Provide the (X, Y) coordinate of the cell's center where the given text is located.  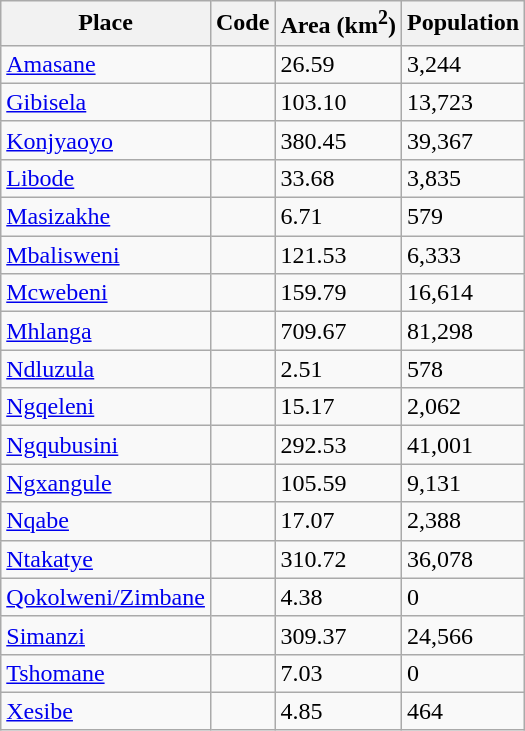
39,367 (462, 140)
17.07 (338, 521)
26.59 (338, 64)
380.45 (338, 140)
15.17 (338, 407)
3,835 (462, 178)
41,001 (462, 445)
Konjyaoyo (106, 140)
6,333 (462, 255)
16,614 (462, 293)
Place (106, 24)
6.71 (338, 217)
24,566 (462, 635)
578 (462, 369)
Mcwebeni (106, 293)
Amasane (106, 64)
Ndluzula (106, 369)
Ngqeleni (106, 407)
159.79 (338, 293)
292.53 (338, 445)
4.85 (338, 711)
2,062 (462, 407)
Tshomane (106, 673)
103.10 (338, 102)
Population (462, 24)
13,723 (462, 102)
579 (462, 217)
Nqabe (106, 521)
Masizakhe (106, 217)
33.68 (338, 178)
Simanzi (106, 635)
Code (242, 24)
7.03 (338, 673)
Gibisela (106, 102)
81,298 (462, 331)
709.67 (338, 331)
3,244 (462, 64)
Libode (106, 178)
310.72 (338, 559)
309.37 (338, 635)
2,388 (462, 521)
Qokolweni/Zimbane (106, 597)
Ngqubusini (106, 445)
Area (km2) (338, 24)
121.53 (338, 255)
Ntakatye (106, 559)
Mhlanga (106, 331)
105.59 (338, 483)
4.38 (338, 597)
2.51 (338, 369)
36,078 (462, 559)
Ngxangule (106, 483)
9,131 (462, 483)
464 (462, 711)
Xesibe (106, 711)
Mbalisweni (106, 255)
